Return the (x, y) coordinate for the center point of the cell that contains the specified text.  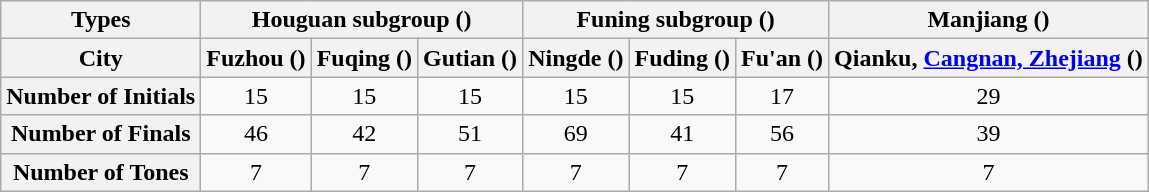
46 (256, 134)
39 (989, 134)
Fuzhou () (256, 58)
Types (101, 20)
29 (989, 96)
51 (470, 134)
Gutian () (470, 58)
56 (782, 134)
Funing subgroup () (676, 20)
41 (682, 134)
Manjiang () (989, 20)
Number of Finals (101, 134)
42 (364, 134)
Fuqing () (364, 58)
Houguan subgroup () (362, 20)
Ningde () (576, 58)
17 (782, 96)
Fu'an () (782, 58)
Qianku, Cangnan, Zhejiang () (989, 58)
Number of Tones (101, 172)
69 (576, 134)
Fuding () (682, 58)
Number of Initials (101, 96)
City (101, 58)
